Find where the given text appears and provide that cell's center as (x, y) coordinate. 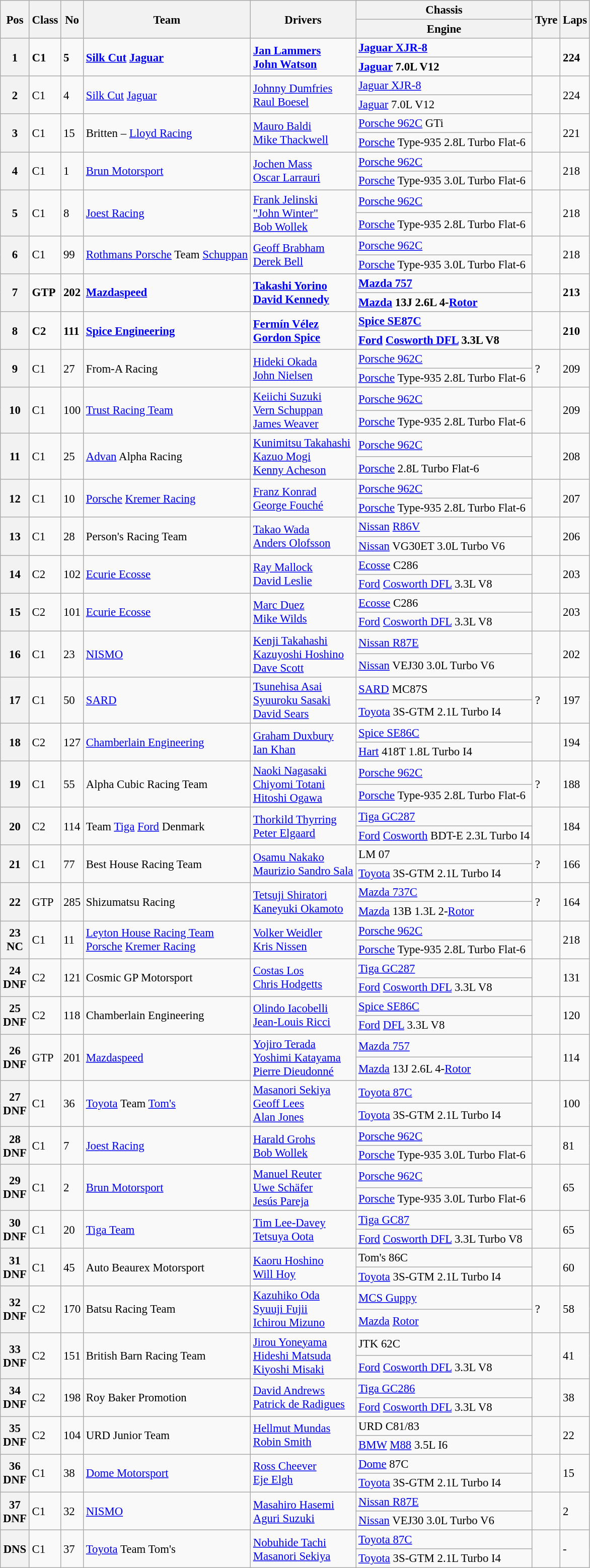
111 (72, 330)
Person's Racing Team (167, 537)
- (575, 1549)
127 (72, 742)
Costas Los Chris Hodgetts (303, 978)
British Barn Racing Team (167, 1356)
Nobuhide Tachi Masanori Sekiya (303, 1549)
31DNF (15, 1267)
Fermín Vélez Gordon Spice (303, 330)
Batsu Racing Team (167, 1310)
Tyre (546, 19)
Drivers (303, 19)
Cosmic GP Motorsport (167, 978)
170 (72, 1310)
Porsche 2.8L Turbo Flat-6 (444, 468)
17 (15, 700)
188 (575, 785)
19 (15, 785)
101 (72, 612)
37DNF (15, 1511)
208 (575, 457)
Jochen Mass Oscar Larrauri (303, 171)
18 (15, 742)
58 (575, 1310)
Hellmut Mundas Robin Smith (303, 1435)
Best House Racing Team (167, 864)
27DNF (15, 1104)
Team Tiga Ford Denmark (167, 826)
Spice Engineering (167, 330)
Roy Baker Promotion (167, 1398)
Franz Konrad George Fouché (303, 498)
13 (15, 537)
Engine (444, 29)
194 (575, 742)
24DNF (15, 978)
36 (72, 1104)
Tetsuji Shiratori Kaneyuki Okamoto (303, 902)
131 (575, 978)
Class (45, 19)
23 (72, 654)
9 (15, 369)
221 (575, 133)
36DNF (15, 1473)
32 (72, 1511)
Leyton House Racing Team Porsche Kremer Racing (167, 940)
From-A Racing (167, 369)
45 (72, 1267)
Alpha Cubic Racing Team (167, 785)
Britten – Lloyd Racing (167, 133)
Tiga GC87 (444, 1220)
102 (72, 574)
26DNF (15, 1057)
Ford DFL 3.3L V8 (444, 1025)
Tiga Team (167, 1230)
Jan Lammers John Watson (303, 57)
Frank Jelinski "John Winter" Bob Wollek (303, 213)
Mazda 13B 1.3L 2-Rotor (444, 911)
207 (575, 498)
Chassis (444, 10)
Dome 87C (444, 1464)
BMW M88 3.5L I6 (444, 1445)
Laps (575, 19)
Kenji Takahashi Kazuyoshi Hoshino Dave Scott (303, 654)
Kaoru Hoshino Will Hoy (303, 1267)
32DNF (15, 1310)
Ford Cosworth BDT-E 2.3L Turbo I4 (444, 836)
34DNF (15, 1398)
Takao Wada Anders Olofsson (303, 537)
3 (15, 133)
27 (72, 369)
Tim Lee-Davey Tetsuya Oota (303, 1230)
Mazda 737C (444, 893)
Dome Motorsport (167, 1473)
25DNF (15, 1015)
41 (575, 1356)
David Andrews Patrick de Radigues (303, 1398)
99 (72, 255)
Tom's 86C (444, 1258)
Keiichi Suzuki Vern Schuppan James Weaver (303, 410)
104 (72, 1435)
Tsunehisa Asai Syuuroku Sasaki David Sears (303, 700)
Marc Duez Mike Wilds (303, 612)
28DNF (15, 1145)
SARD MC87S (444, 689)
23NC (15, 940)
12 (15, 498)
Mauro Baldi Mike Thackwell (303, 133)
Kunimitsu Takahashi Kazuo Mogi Kenny Acheson (303, 457)
Geoff Brabham Derek Bell (303, 255)
Tiga GC286 (444, 1388)
Graham Duxbury Ian Khan (303, 742)
30DNF (15, 1230)
121 (72, 978)
Ross Cheever Eje Elgh (303, 1473)
25 (72, 457)
201 (72, 1057)
198 (72, 1398)
Naoki Nagasaki Chiyomi Totani Hitoshi Ogawa (303, 785)
No (72, 19)
Pos (15, 19)
Rothmans Porsche Team Schuppan (167, 255)
6 (15, 255)
Trust Racing Team (167, 410)
184 (575, 826)
JTK 62C (444, 1344)
Volker Weidler Kris Nissen (303, 940)
120 (575, 1015)
Spice SE87C (444, 321)
210 (575, 330)
28 (72, 537)
MCS Guppy (444, 1298)
118 (72, 1015)
Masanori Sekiya Geoff Lees Alan Jones (303, 1104)
Kazuhiko Oda Syuuji Fujii Ichirou Mizuno (303, 1310)
213 (575, 293)
Nissan VG30ET 3.0L Turbo V6 (444, 546)
29DNF (15, 1188)
151 (72, 1356)
Ray Mallock David Leslie (303, 574)
SARD (167, 700)
Masahiro Hasemi Aguri Suzuki (303, 1511)
Porsche Kremer Racing (167, 498)
285 (72, 902)
50 (72, 700)
16 (15, 654)
55 (72, 785)
Thorkild Thyrring Peter Elgaard (303, 826)
164 (575, 902)
Shizumatsu Racing (167, 902)
Jirou Yoneyama Hideshi Matsuda Kiyoshi Misaki (303, 1356)
Team (167, 19)
Ford Cosworth DFL 3.3L Turbo V8 (444, 1239)
33DNF (15, 1356)
81 (575, 1145)
21 (15, 864)
77 (72, 864)
Olindo Iacobelli Jean-Louis Ricci (303, 1015)
Mazda Rotor (444, 1321)
LM 07 (444, 854)
Harald Grohs Bob Wollek (303, 1145)
URD Junior Team (167, 1435)
Hart 418T 1.8L Turbo I4 (444, 752)
Yojiro Terada Yoshimi Katayama Pierre Dieudonné (303, 1057)
Advan Alpha Racing (167, 457)
Hideki Okada John Nielsen (303, 369)
URD C81/83 (444, 1426)
166 (575, 864)
Manuel Reuter Uwe Schäfer Jesús Pareja (303, 1188)
206 (575, 537)
DNS (15, 1549)
Osamu Nakako Maurizio Sandro Sala (303, 864)
Nissan R86V (444, 527)
197 (575, 700)
37 (72, 1549)
Auto Beaurex Motorsport (167, 1267)
14 (15, 574)
35DNF (15, 1435)
60 (575, 1267)
Takashi Yorino David Kennedy (303, 293)
Johnny Dumfries Raul Boesel (303, 95)
Porsche 962C GTi (444, 123)
